Find where the given text appears and provide that cell's center as [x, y] coordinate. 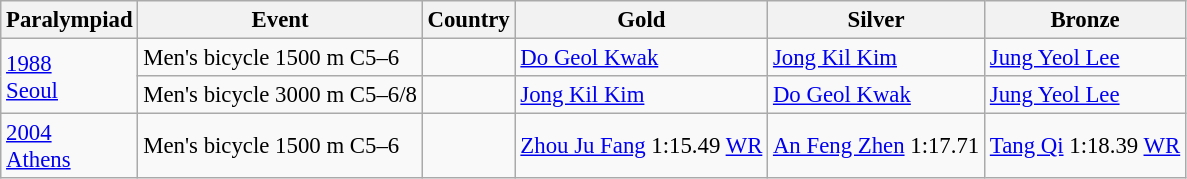
1988Seoul [70, 76]
Zhou Ju Fang 1:15.49 WR [642, 146]
Bronze [1086, 20]
Paralympiad [70, 20]
2004Athens [70, 146]
An Feng Zhen 1:17.71 [876, 146]
Men's bicycle 3000 m C5–6/8 [280, 95]
Silver [876, 20]
Gold [642, 20]
Event [280, 20]
Country [468, 20]
Tang Qi 1:18.39 WR [1086, 146]
